Search for the cell housing the specified text and yield its [x, y] center coordinate. 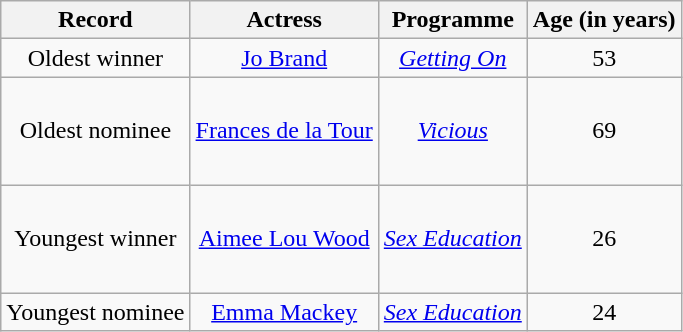
Oldest winner [96, 58]
Youngest nominee [96, 312]
53 [604, 58]
Getting On [452, 58]
Programme [452, 20]
Age (in years) [604, 20]
Jo Brand [284, 58]
Emma Mackey [284, 312]
Actress [284, 20]
Frances de la Tour [284, 131]
Vicious [452, 131]
69 [604, 131]
Youngest winner [96, 239]
Oldest nominee [96, 131]
Aimee Lou Wood [284, 239]
26 [604, 239]
24 [604, 312]
Record [96, 20]
